Identify which cell holds the provided text, then report its (x, y) central coordinate. 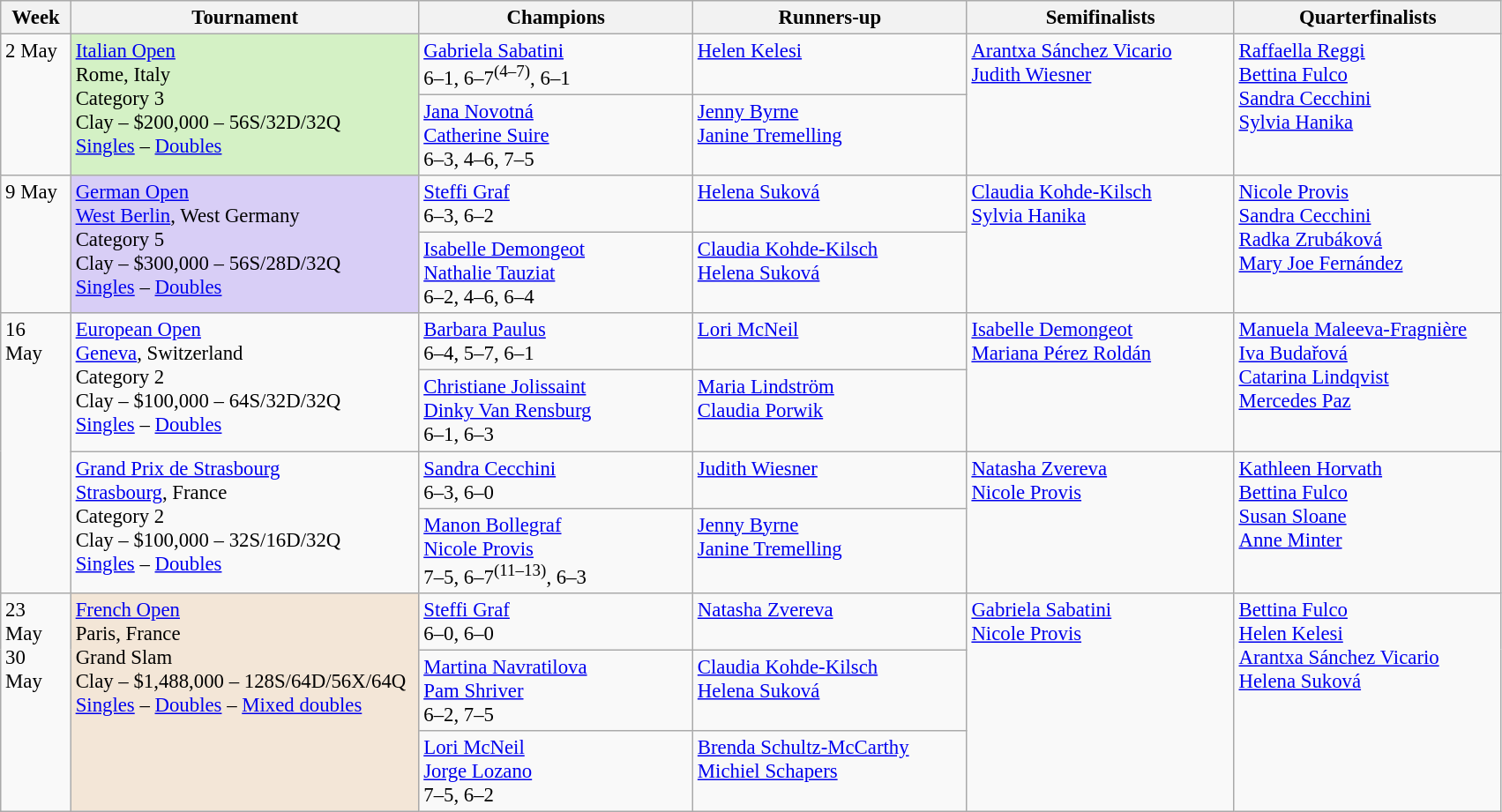
Natasha Zvereva Nicole Provis (1101, 522)
Steffi Graf6–3, 6–2 (556, 205)
Nicole Provis Sandra Cecchini Radka Zrubáková Mary Joe Fernández (1367, 244)
Judith Wiesner (831, 480)
Bettina Fulco Helen Kelesi Arantxa Sánchez Vicario Helena Suková (1367, 702)
Maria Lindström Claudia Porwik (831, 411)
Helena Suková (831, 205)
Tournament (245, 18)
Natasha Zvereva (831, 621)
Kathleen Horvath Bettina Fulco Susan Sloane Anne Minter (1367, 522)
Helen Kelesi (831, 65)
Brenda Schultz-McCarthy Michiel Schapers (831, 771)
Lori McNeil Jorge Lozano 7–5, 6–2 (556, 771)
Lori McNeil (831, 342)
Quarterfinalists (1367, 18)
Steffi Graf 6–0, 6–0 (556, 621)
Isabelle Demongeot Nathalie Tauziat 6–2, 4–6, 6–4 (556, 273)
Gabriela Sabatini6–1, 6–7(4–7), 6–1 (556, 65)
German OpenWest Berlin, West Germany Category 5 Clay – $300,000 – 56S/28D/32Q Singles – Doubles (245, 244)
French OpenParis, FranceGrand Slam Clay – $1,488,000 – 128S/64D/56X/64Q Singles – Doubles – Mixed doubles (245, 702)
Isabelle Demongeot Mariana Pérez Roldán (1101, 383)
Semifinalists (1101, 18)
Jana Novotná Catherine Suire6–3, 4–6, 7–5 (556, 136)
Italian Open Rome, ItalyCategory 3 Clay – $200,000 – 56S/32D/32Q Singles – Doubles (245, 106)
Manuela Maleeva-Fragnière Iva Budařová Catarina Lindqvist Mercedes Paz (1367, 383)
Runners-up (831, 18)
Martina Navratilova Pam Shriver 6–2, 7–5 (556, 690)
Christiane Jolissaint Dinky Van Rensburg 6–1, 6–3 (556, 411)
9 May (36, 244)
Week (36, 18)
Raffaella Reggi Bettina Fulco Sandra Cecchini Sylvia Hanika (1367, 106)
16 May (36, 453)
European OpenGeneva, SwitzerlandCategory 2 Clay – $100,000 – 64S/32D/32Q Singles – Doubles (245, 383)
2 May (36, 106)
Claudia Kohde-Kilsch Sylvia Hanika (1101, 244)
Champions (556, 18)
Barbara Paulus6–4, 5–7, 6–1 (556, 342)
Manon Bollegraf Nicole Provis7–5, 6–7(11–13), 6–3 (556, 550)
23 May30 May (36, 702)
Grand Prix de StrasbourgStrasbourg, FranceCategory 2 Clay – $100,000 – 32S/16D/32Q Singles – Doubles (245, 522)
Sandra Cecchini6–3, 6–0 (556, 480)
Gabriela Sabatini Nicole Provis (1101, 702)
Arantxa Sánchez Vicario Judith Wiesner (1101, 106)
